Search for the cell housing the specified text and yield its (X, Y) center coordinate. 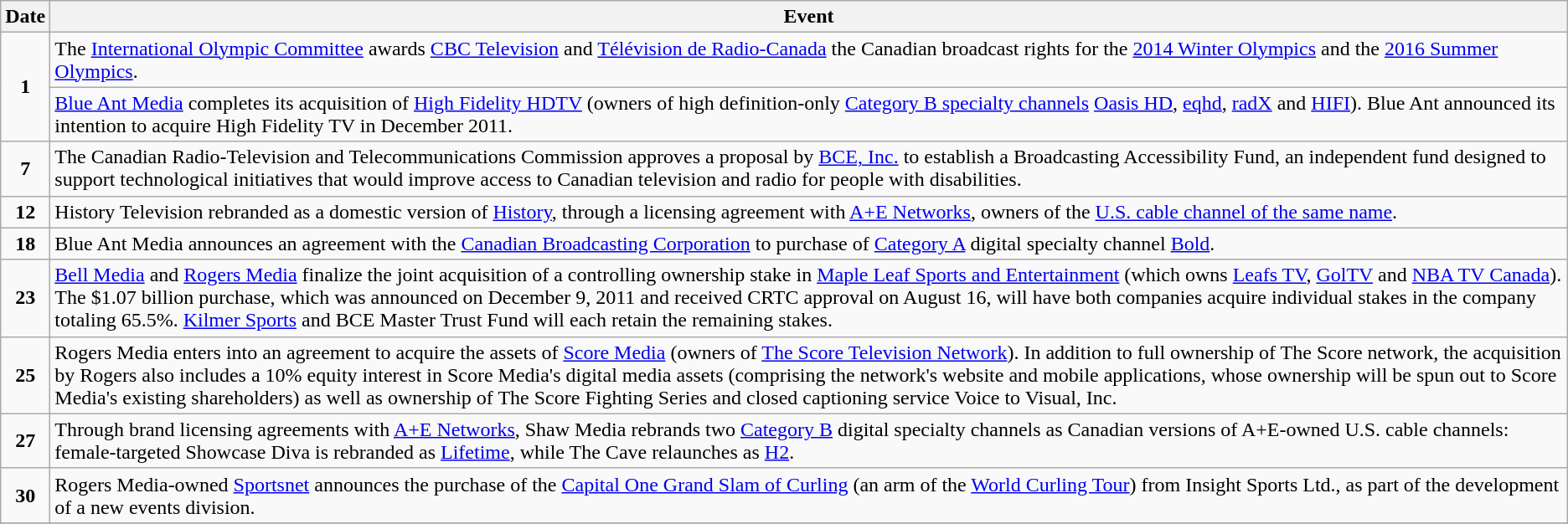
27 (25, 440)
Date (25, 17)
30 (25, 496)
Blue Ant Media announces an agreement with the Canadian Broadcasting Corporation to purchase of Category A digital specialty channel Bold. (809, 244)
Event (809, 17)
18 (25, 244)
12 (25, 212)
7 (25, 169)
1 (25, 87)
23 (25, 298)
25 (25, 375)
